Find where the given text appears and provide that cell's center as [X, Y] coordinate. 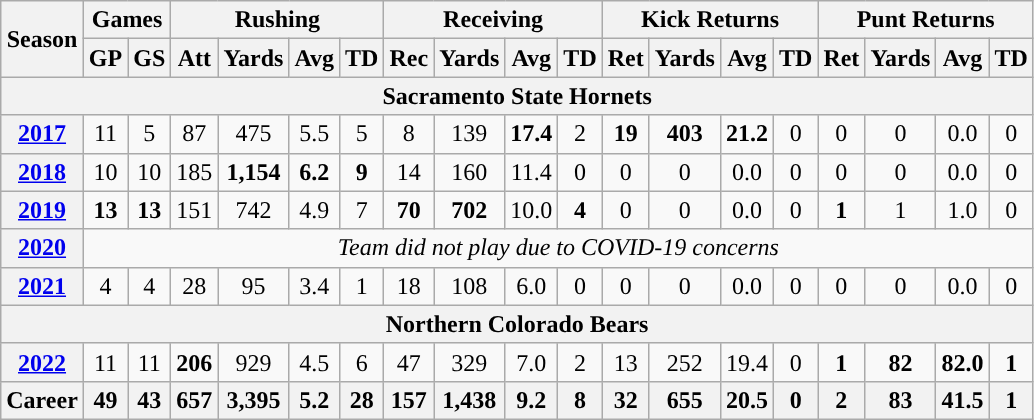
83 [900, 400]
157 [409, 400]
Season [42, 39]
2018 [42, 172]
6.2 [314, 172]
GS [150, 58]
4.5 [314, 362]
11.4 [532, 172]
14 [409, 172]
Att [194, 58]
3,395 [254, 400]
Northern Colorado Bears [518, 324]
2020 [42, 248]
657 [194, 400]
Sacramento State Hornets [518, 96]
742 [254, 210]
32 [626, 400]
139 [470, 134]
47 [409, 362]
21.2 [746, 134]
Rushing [278, 20]
2019 [42, 210]
Receiving [493, 20]
160 [470, 172]
2021 [42, 286]
5.5 [314, 134]
18 [409, 286]
17.4 [532, 134]
2022 [42, 362]
4.9 [314, 210]
95 [254, 286]
GP [105, 58]
43 [150, 400]
1.0 [962, 210]
Rec [409, 58]
Punt Returns [926, 20]
7.0 [532, 362]
Games [126, 20]
3.4 [314, 286]
9.2 [532, 400]
19.4 [746, 362]
1,154 [254, 172]
7 [362, 210]
5.2 [314, 400]
6 [362, 362]
475 [254, 134]
82 [900, 362]
252 [684, 362]
329 [470, 362]
Career [42, 400]
10.0 [532, 210]
6.0 [532, 286]
9 [362, 172]
20.5 [746, 400]
702 [470, 210]
108 [470, 286]
185 [194, 172]
Team did not play due to COVID-19 concerns [558, 248]
206 [194, 362]
87 [194, 134]
2017 [42, 134]
19 [626, 134]
41.5 [962, 400]
70 [409, 210]
151 [194, 210]
1,438 [470, 400]
49 [105, 400]
82.0 [962, 362]
655 [684, 400]
403 [684, 134]
Kick Returns [710, 20]
929 [254, 362]
